For the text-containing cell, return its midpoint in [X, Y] coordinate format. 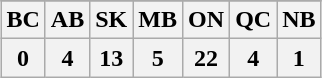
ON [206, 20]
MB [158, 20]
BC [23, 20]
SK [112, 20]
NB [299, 20]
1 [299, 58]
22 [206, 58]
0 [23, 58]
5 [158, 58]
13 [112, 58]
QC [254, 20]
AB [67, 20]
